Locate the cell with the specified text and output its [x, y] center coordinate. 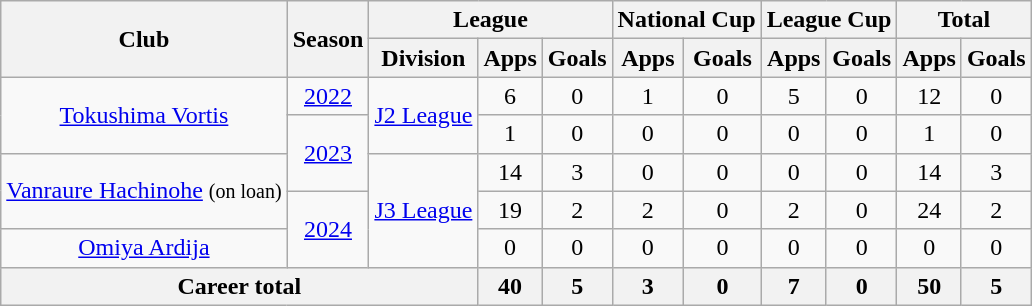
J3 League [424, 210]
J2 League [424, 115]
Division [424, 58]
League Cup [829, 20]
Tokushima Vortis [144, 115]
Career total [240, 286]
7 [794, 286]
6 [510, 96]
National Cup [686, 20]
2022 [328, 96]
Vanraure Hachinohe (on loan) [144, 191]
League [490, 20]
2023 [328, 153]
2024 [328, 229]
Season [328, 39]
50 [929, 286]
Omiya Ardija [144, 248]
Club [144, 39]
19 [510, 210]
24 [929, 210]
12 [929, 96]
40 [510, 286]
Total [964, 20]
